Return the [x, y] coordinate for the center point of the cell that contains the specified text.  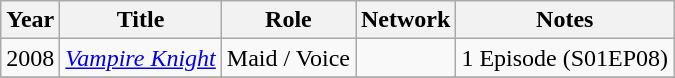
Maid / Voice [288, 58]
2008 [30, 58]
Network [406, 20]
Role [288, 20]
Title [141, 20]
Notes [565, 20]
1 Episode (S01EP08) [565, 58]
Vampire Knight [141, 58]
Year [30, 20]
